Provide the [x, y] coordinate of the cell's center where the given text is located.  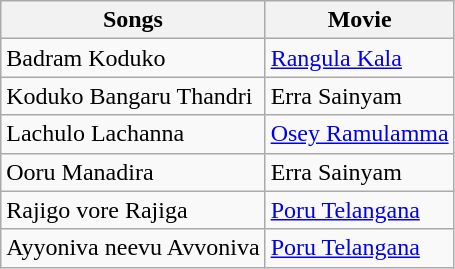
Rajigo vore Rajiga [133, 210]
Rangula Kala [360, 58]
Ooru Manadira [133, 172]
Movie [360, 20]
Badram Koduko [133, 58]
Osey Ramulamma [360, 134]
Songs [133, 20]
Lachulo Lachanna [133, 134]
Ayyoniva neevu Avvoniva [133, 248]
Koduko Bangaru Thandri [133, 96]
